Scan for the cell matching the given text and deliver its (X, Y) coordinate at center. 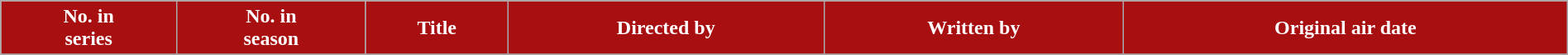
No. inseries (89, 28)
Title (437, 28)
Written by (973, 28)
Original air date (1345, 28)
Directed by (666, 28)
No. inseason (271, 28)
